From the cell containing the given text, extract its center point as (x, y) coordinate. 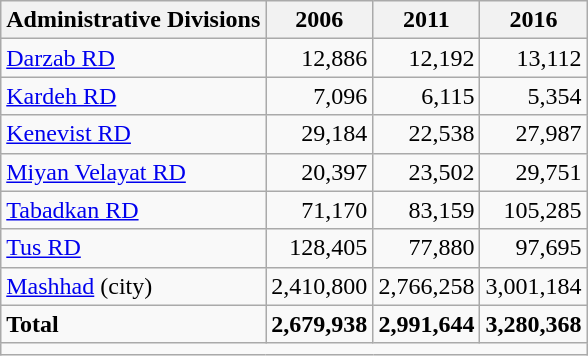
12,192 (426, 58)
7,096 (320, 96)
Tabadkan RD (134, 210)
77,880 (426, 248)
Mashhad (city) (134, 286)
13,112 (534, 58)
105,285 (534, 210)
20,397 (320, 172)
Miyan Velayat RD (134, 172)
2,766,258 (426, 286)
2006 (320, 20)
71,170 (320, 210)
83,159 (426, 210)
2,991,644 (426, 324)
Darzab RD (134, 58)
6,115 (426, 96)
22,538 (426, 134)
3,001,184 (534, 286)
2011 (426, 20)
27,987 (534, 134)
29,751 (534, 172)
Kenevist RD (134, 134)
128,405 (320, 248)
97,695 (534, 248)
29,184 (320, 134)
12,886 (320, 58)
2,679,938 (320, 324)
Total (134, 324)
23,502 (426, 172)
Kardeh RD (134, 96)
3,280,368 (534, 324)
2016 (534, 20)
Administrative Divisions (134, 20)
2,410,800 (320, 286)
5,354 (534, 96)
Tus RD (134, 248)
